Identify which cell holds the provided text, then report its (x, y) central coordinate. 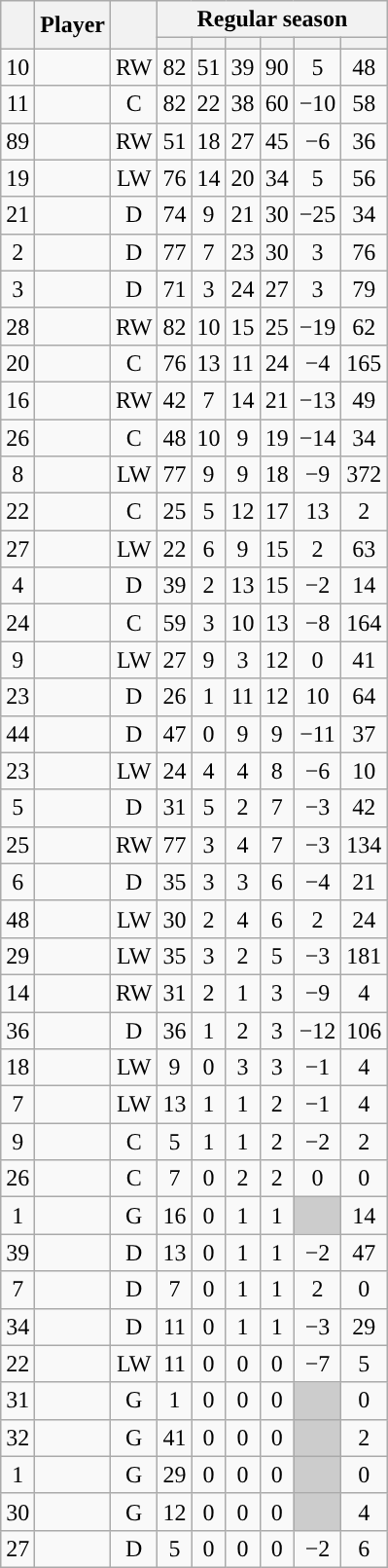
−14 (317, 437)
60 (276, 104)
90 (276, 67)
58 (364, 104)
−19 (317, 326)
181 (364, 956)
164 (364, 623)
134 (364, 845)
49 (364, 400)
79 (364, 289)
17 (276, 512)
−7 (317, 1364)
44 (18, 734)
Player (73, 25)
−25 (317, 215)
−12 (317, 1031)
−11 (317, 734)
56 (364, 178)
74 (175, 215)
89 (18, 141)
62 (364, 326)
−13 (317, 400)
−8 (317, 623)
38 (243, 104)
28 (18, 326)
45 (276, 141)
165 (364, 363)
71 (175, 289)
32 (18, 1438)
Regular season (272, 19)
372 (364, 475)
64 (364, 697)
59 (175, 623)
37 (364, 734)
63 (364, 549)
−10 (317, 104)
106 (364, 1031)
